Extract the (x, y) coordinate from the center of the cell holding the provided text.  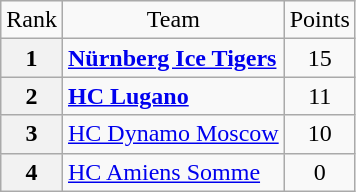
3 (32, 134)
2 (32, 96)
10 (320, 134)
Team (173, 20)
Nürnberg Ice Tigers (173, 58)
1 (32, 58)
11 (320, 96)
HC Lugano (173, 96)
0 (320, 172)
Rank (32, 20)
Points (320, 20)
4 (32, 172)
HC Dynamo Moscow (173, 134)
15 (320, 58)
HC Amiens Somme (173, 172)
